Search for the cell housing the specified text and yield its [X, Y] center coordinate. 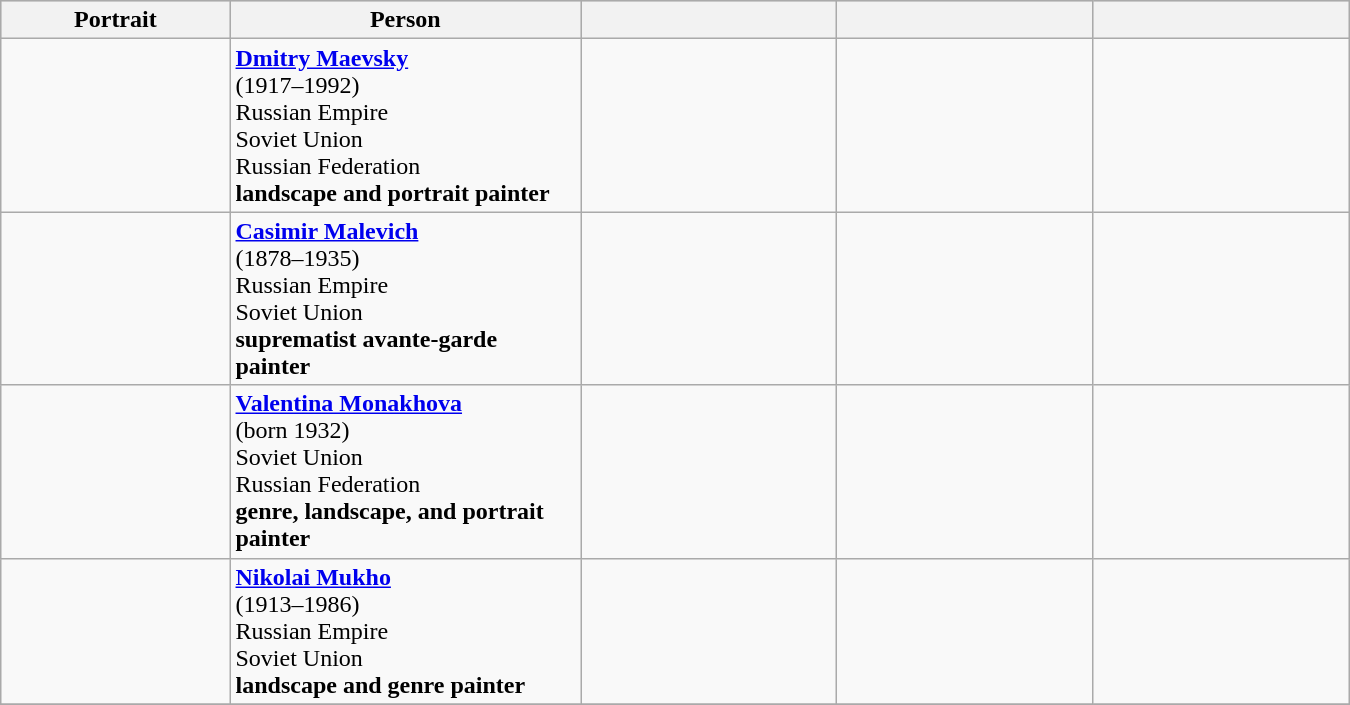
Casimir Malevich (1878–1935)Russian EmpireSoviet Unionsuprematist avante-garde painter [406, 298]
Valentina Monakhova (born 1932)Soviet UnionRussian Federationgenre, landscape, and portrait painter [406, 472]
Person [406, 20]
Nikolai Mukho (1913–1986)Russian EmpireSoviet Unionlandscape and genre painter [406, 631]
Portrait [116, 20]
Dmitry Maevsky (1917–1992)Russian EmpireSoviet UnionRussian Federationlandscape and portrait painter [406, 126]
